Pinpoint the cell where the given text exists, returning its (X, Y) midpoint coordinate. 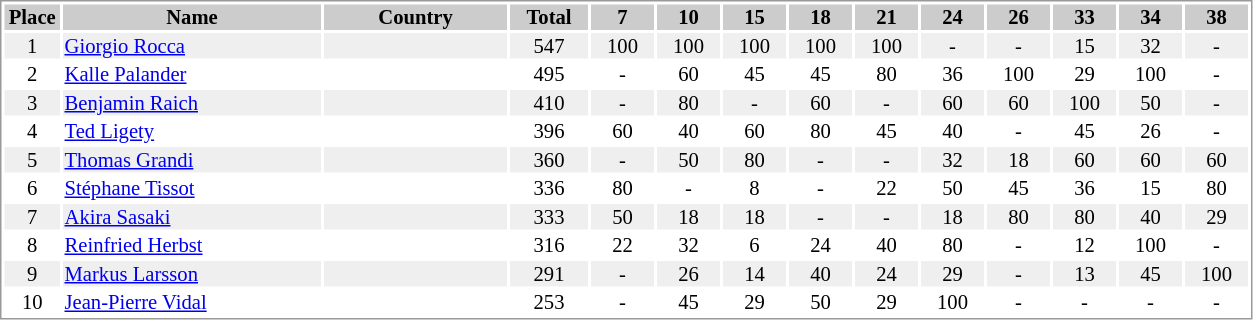
360 (549, 160)
9 (32, 274)
14 (754, 274)
Ted Ligety (192, 131)
333 (549, 217)
33 (1084, 17)
Kalle Palander (192, 75)
21 (886, 17)
3 (32, 103)
Place (32, 17)
Jean-Pierre Vidal (192, 303)
38 (1216, 17)
Thomas Grandi (192, 160)
13 (1084, 274)
495 (549, 75)
Markus Larsson (192, 274)
4 (32, 131)
Stéphane Tissot (192, 189)
Total (549, 17)
410 (549, 103)
5 (32, 160)
2 (32, 75)
1 (32, 46)
34 (1150, 17)
396 (549, 131)
Country (416, 17)
Benjamin Raich (192, 103)
12 (1084, 245)
336 (549, 189)
Reinfried Herbst (192, 245)
547 (549, 46)
Akira Sasaki (192, 217)
Giorgio Rocca (192, 46)
253 (549, 303)
316 (549, 245)
Name (192, 17)
291 (549, 274)
